Return [x, y] of the center of cell containing provided text 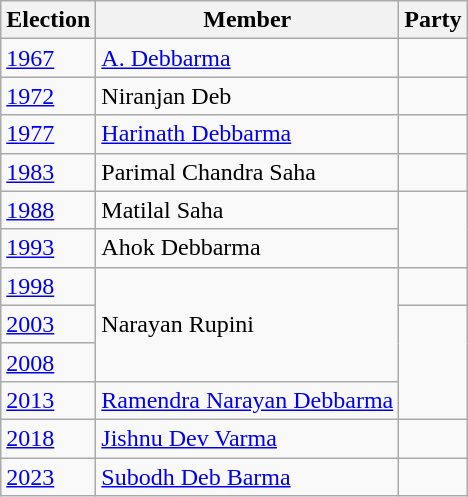
Ramendra Narayan Debbarma [248, 400]
1972 [48, 96]
Election [48, 20]
Harinath Debbarma [248, 134]
Niranjan Deb [248, 96]
Parimal Chandra Saha [248, 172]
Party [433, 20]
1983 [48, 172]
Ahok Debbarma [248, 248]
2013 [48, 400]
2018 [48, 438]
2003 [48, 324]
1998 [48, 286]
Member [248, 20]
Narayan Rupini [248, 324]
2023 [48, 477]
Matilal Saha [248, 210]
A. Debbarma [248, 58]
Subodh Deb Barma [248, 477]
1988 [48, 210]
Jishnu Dev Varma [248, 438]
2008 [48, 362]
1993 [48, 248]
1967 [48, 58]
1977 [48, 134]
